Identify which cell holds the provided text, then report its (X, Y) central coordinate. 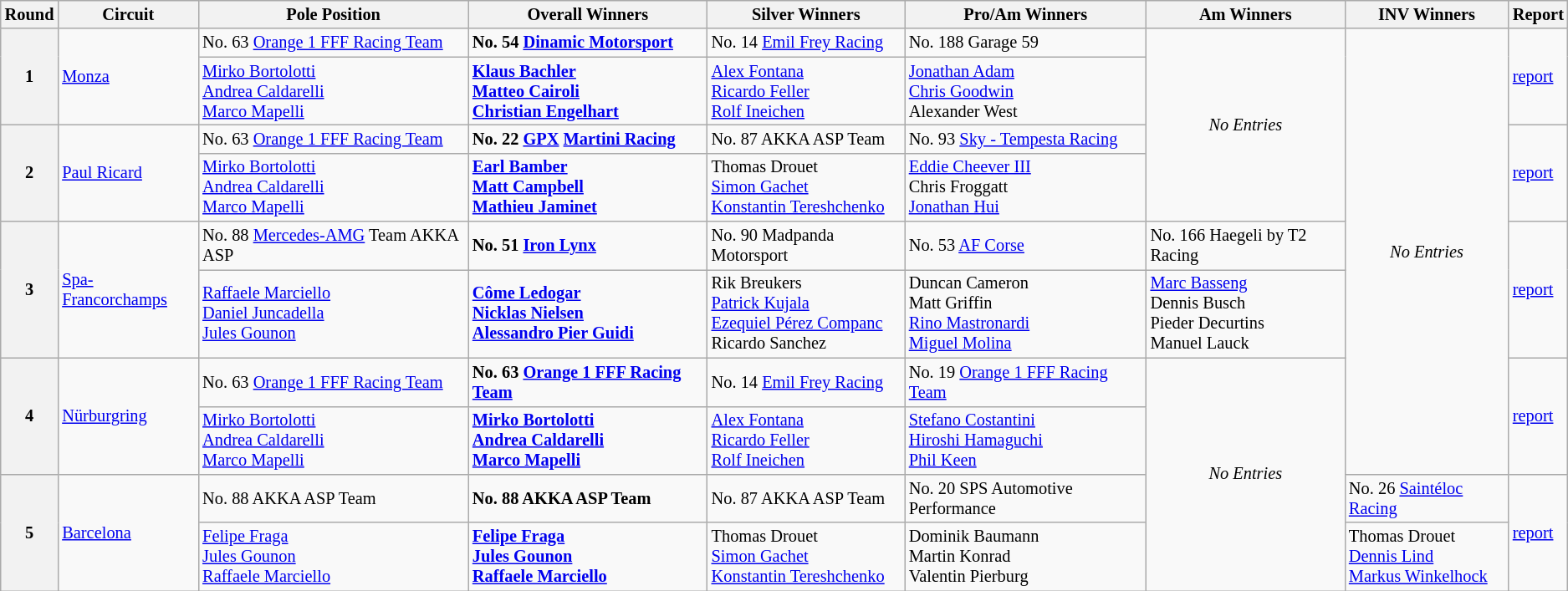
No. 166 Haegeli by T2 Racing (1246, 246)
Am Winners (1246, 14)
Overall Winners (588, 14)
Spa-Francorchamps (128, 289)
Jonathan Adam Chris Goodwin Alexander West (1025, 91)
Klaus Bachler Matteo Cairoli Christian Engelhart (588, 91)
No. 19 Orange 1 FFF Racing Team (1025, 382)
No. 188 Garage 59 (1025, 43)
No. 93 Sky - Tempesta Racing (1025, 139)
Earl Bamber Matt Campbell Mathieu Jaminet (588, 187)
Silver Winners (806, 14)
No. 26 Saintéloc Racing (1427, 498)
Raffaele Marciello Daniel Juncadella Jules Gounon (333, 313)
Round (30, 14)
No. 54 Dinamic Motorsport (588, 43)
Stefano Costantini Hiroshi Hamaguchi Phil Keen (1025, 441)
Marc Basseng Dennis Busch Pieder Decurtins Manuel Lauck (1246, 313)
Report (1539, 14)
Côme Ledogar Nicklas Nielsen Alessandro Pier Guidi (588, 313)
INV Winners (1427, 14)
Circuit (128, 14)
Duncan Cameron Matt Griffin Rino Mastronardi Miguel Molina (1025, 313)
Dominik Baumann Martin Konrad Valentin Pierburg (1025, 557)
3 (30, 289)
No. 88 Mercedes-AMG Team AKKA ASP (333, 246)
Nürburgring (128, 416)
Eddie Cheever III Chris Froggatt Jonathan Hui (1025, 187)
4 (30, 416)
Pro/Am Winners (1025, 14)
No. 51 Iron Lynx (588, 246)
Paul Ricard (128, 172)
Pole Position (333, 14)
Monza (128, 77)
2 (30, 172)
5 (30, 532)
Barcelona (128, 532)
No. 20 SPS Automotive Performance (1025, 498)
No. 53 AF Corse (1025, 246)
No. 90 Madpanda Motorsport (806, 246)
1 (30, 77)
Thomas Drouet Dennis Lind Markus Winkelhock (1427, 557)
Rik Breukers Patrick Kujala Ezequiel Pérez Companc Ricardo Sanchez (806, 313)
No. 22 GPX Martini Racing (588, 139)
